Pinpoint the cell where the given text exists, returning its [x, y] midpoint coordinate. 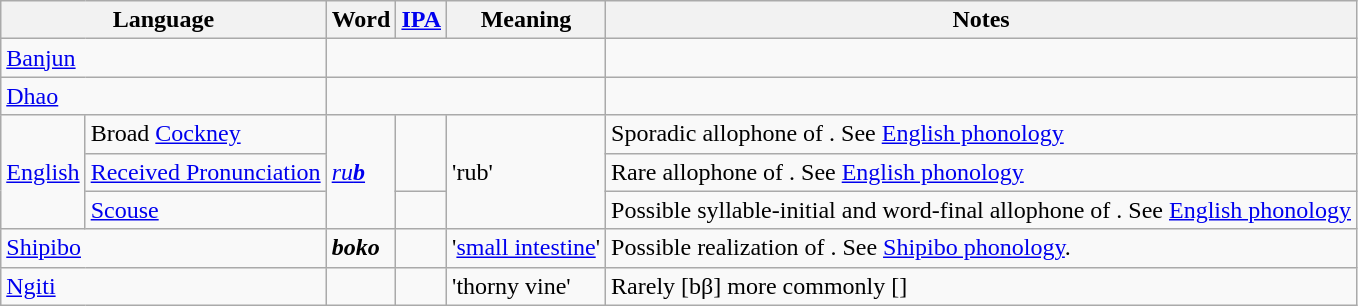
Possible syllable-initial and word-final allophone of . See English phonology [982, 210]
rub [361, 172]
'small intestine' [526, 248]
Received Pronunciation [206, 172]
Rare allophone of . See English phonology [982, 172]
Rarely [bβ] more commonly [] [982, 286]
Broad Cockney [206, 134]
Dhao [164, 96]
Notes [982, 20]
'rub' [526, 172]
Meaning [526, 20]
Language [164, 20]
Possible realization of . See Shipibo phonology. [982, 248]
Scouse [206, 210]
Banjun [164, 58]
'thorny vine' [526, 286]
Sporadic allophone of . See English phonology [982, 134]
Ngiti [164, 286]
Shipibo [164, 248]
boko [361, 248]
English [43, 172]
Word [361, 20]
IPA [422, 20]
